Determine the [x, y] coordinate at the center of the cell enclosing the given text.  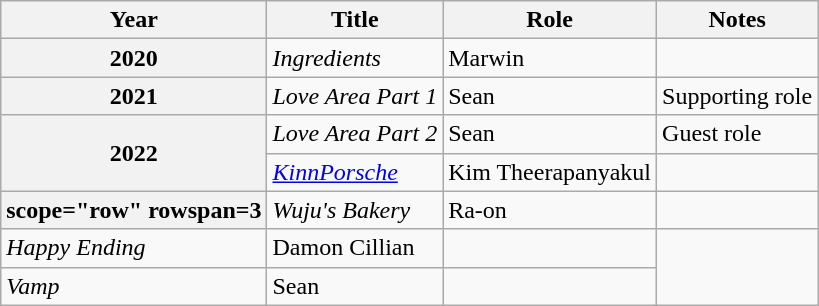
Love Area Part 2 [355, 134]
Supporting role [738, 96]
2022 [134, 153]
scope="row" rowspan=3 [134, 210]
Ra-on [550, 210]
Title [355, 20]
Role [550, 20]
KinnPorsche [355, 172]
Marwin [550, 58]
Damon Cillian [355, 248]
Vamp [134, 286]
Wuju's Bakery [355, 210]
Happy Ending [134, 248]
Kim Theerapanyakul [550, 172]
Ingredients [355, 58]
Guest role [738, 134]
Notes [738, 20]
2021 [134, 96]
2020 [134, 58]
Love Area Part 1 [355, 96]
Year [134, 20]
